Capture the cell that displays the provided text and extract its (X, Y) central coordinate. 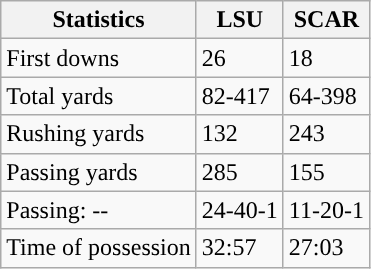
Time of possession (99, 248)
82-417 (240, 96)
18 (326, 58)
132 (240, 134)
First downs (99, 58)
243 (326, 134)
24-40-1 (240, 210)
LSU (240, 20)
Passing yards (99, 172)
26 (240, 58)
SCAR (326, 20)
32:57 (240, 248)
285 (240, 172)
64-398 (326, 96)
Passing: -- (99, 210)
Rushing yards (99, 134)
Total yards (99, 96)
11-20-1 (326, 210)
Statistics (99, 20)
155 (326, 172)
27:03 (326, 248)
